Return the (X, Y) coordinate for the center point of the cell that contains the specified text.  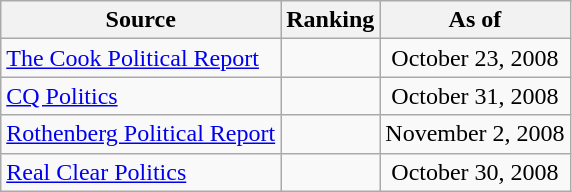
The Cook Political Report (141, 58)
As of (475, 20)
October 31, 2008 (475, 96)
October 30, 2008 (475, 172)
Source (141, 20)
Ranking (330, 20)
October 23, 2008 (475, 58)
Rothenberg Political Report (141, 134)
CQ Politics (141, 96)
November 2, 2008 (475, 134)
Real Clear Politics (141, 172)
